Return the (x, y) coordinate for the center point of the cell that contains the specified text.  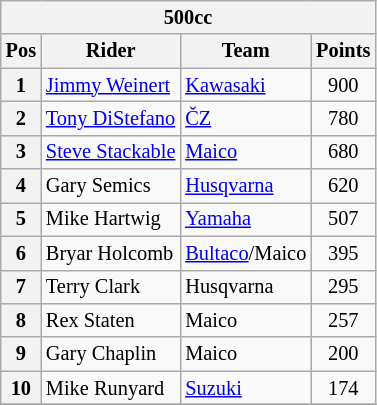
174 (343, 388)
Team (246, 51)
Jimmy Weinert (110, 85)
295 (343, 287)
680 (343, 152)
Rex Staten (110, 320)
620 (343, 186)
Rider (110, 51)
2 (21, 118)
ČZ (246, 118)
7 (21, 287)
257 (343, 320)
Tony DiStefano (110, 118)
Steve Stackable (110, 152)
200 (343, 354)
Terry Clark (110, 287)
780 (343, 118)
Suzuki (246, 388)
Bultaco/Maico (246, 253)
Bryar Holcomb (110, 253)
3 (21, 152)
8 (21, 320)
900 (343, 85)
1 (21, 85)
6 (21, 253)
Pos (21, 51)
Points (343, 51)
500cc (188, 17)
Mike Runyard (110, 388)
9 (21, 354)
Gary Semics (110, 186)
5 (21, 219)
395 (343, 253)
507 (343, 219)
10 (21, 388)
Mike Hartwig (110, 219)
Gary Chaplin (110, 354)
4 (21, 186)
Yamaha (246, 219)
Kawasaki (246, 85)
